Scan for the cell matching the given text and deliver its [x, y] coordinate at center. 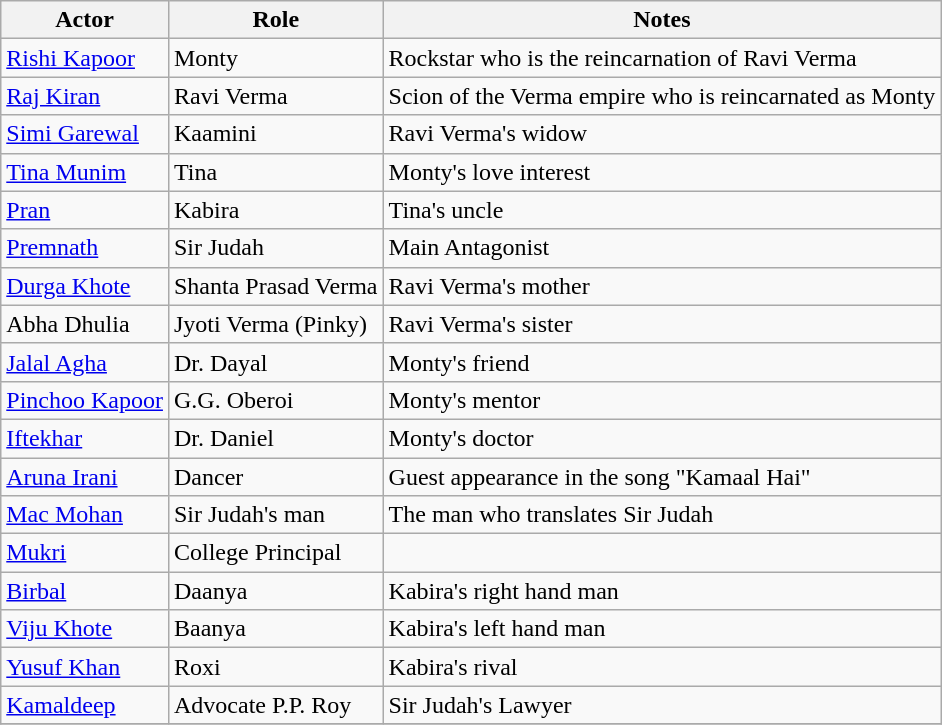
Guest appearance in the song "Kamaal Hai" [662, 477]
Sir Judah [276, 248]
G.G. Oberoi [276, 400]
Sir Judah's Lawyer [662, 705]
Monty's friend [662, 362]
Jyoti Verma (Pinky) [276, 324]
Yusuf Khan [85, 667]
Shanta Prasad Verma [276, 286]
Tina [276, 172]
Kabira's left hand man [662, 629]
Kabira [276, 210]
Ravi Verma's mother [662, 286]
Ravi Verma's sister [662, 324]
Actor [85, 20]
Notes [662, 20]
Role [276, 20]
Iftekhar [85, 438]
Raj Kiran [85, 96]
Aruna Irani [85, 477]
Ravi Verma's widow [662, 134]
Pran [85, 210]
Monty's doctor [662, 438]
Monty [276, 58]
Sir Judah's man [276, 515]
Kabira's right hand man [662, 591]
Dr. Daniel [276, 438]
Advocate P.P. Roy [276, 705]
College Principal [276, 553]
Pinchoo Kapoor [85, 400]
Abha Dhulia [85, 324]
The man who translates Sir Judah [662, 515]
Daanya [276, 591]
Monty's love interest [662, 172]
Roxi [276, 667]
Rishi Kapoor [85, 58]
Scion of the Verma empire who is reincarnated as Monty [662, 96]
Viju Khote [85, 629]
Mac Mohan [85, 515]
Main Antagonist [662, 248]
Monty's mentor [662, 400]
Mukri [85, 553]
Kamaldeep [85, 705]
Rockstar who is the reincarnation of Ravi Verma [662, 58]
Simi Garewal [85, 134]
Dr. Dayal [276, 362]
Durga Khote [85, 286]
Dancer [276, 477]
Ravi Verma [276, 96]
Premnath [85, 248]
Kabira's rival [662, 667]
Baanya [276, 629]
Birbal [85, 591]
Kaamini [276, 134]
Tina's uncle [662, 210]
Tina Munim [85, 172]
Jalal Agha [85, 362]
